Pinpoint the cell where the given text exists, returning its (x, y) midpoint coordinate. 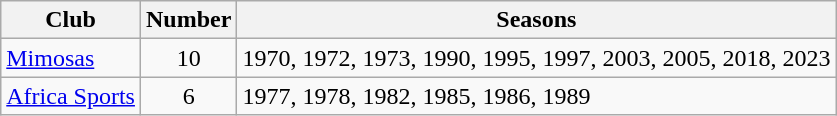
Seasons (536, 20)
6 (188, 96)
Club (71, 20)
Africa Sports (71, 96)
Mimosas (71, 58)
Number (188, 20)
10 (188, 58)
1970, 1972, 1973, 1990, 1995, 1997, 2003, 2005, 2018, 2023 (536, 58)
1977, 1978, 1982, 1985, 1986, 1989 (536, 96)
